Determine the (x, y) coordinate at the center of the cell enclosing the given text.  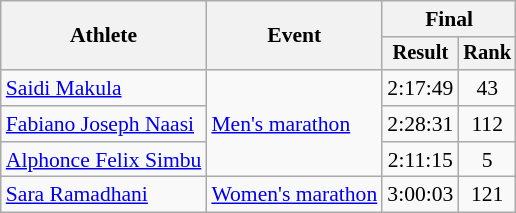
Athlete (104, 36)
2:11:15 (420, 160)
Fabiano Joseph Naasi (104, 124)
Saidi Makula (104, 88)
Result (420, 54)
Final (449, 19)
Women's marathon (294, 195)
Men's marathon (294, 124)
Alphonce Felix Simbu (104, 160)
5 (487, 160)
Sara Ramadhani (104, 195)
2:17:49 (420, 88)
Event (294, 36)
Rank (487, 54)
121 (487, 195)
112 (487, 124)
43 (487, 88)
3:00:03 (420, 195)
2:28:31 (420, 124)
